Find where the given text appears and provide that cell's center as (X, Y) coordinate. 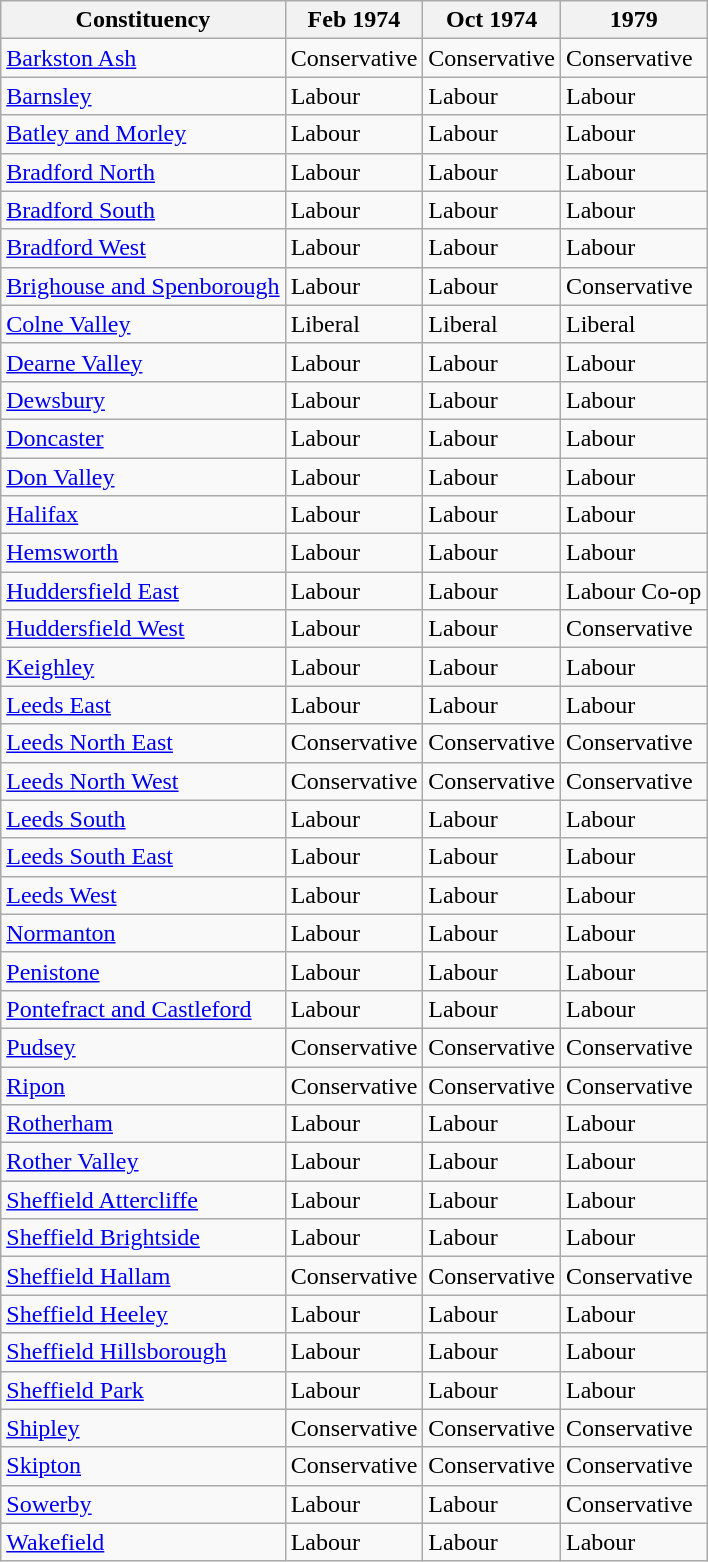
Don Valley (143, 477)
Normanton (143, 933)
Bradford South (143, 210)
Leeds West (143, 895)
Sheffield Attercliffe (143, 1200)
Constituency (143, 20)
Sheffield Park (143, 1390)
Labour Co-op (634, 591)
Brighouse and Spenborough (143, 286)
Huddersfield East (143, 591)
Halifax (143, 515)
Barnsley (143, 96)
Doncaster (143, 438)
Leeds North East (143, 743)
Sheffield Hallam (143, 1276)
Sheffield Brightside (143, 1238)
Feb 1974 (354, 20)
Batley and Morley (143, 134)
Barkston Ash (143, 58)
Leeds South (143, 819)
Sheffield Heeley (143, 1314)
Dearne Valley (143, 362)
Bradford West (143, 248)
Leeds North West (143, 781)
Hemsworth (143, 553)
Pudsey (143, 1047)
Penistone (143, 971)
Shipley (143, 1428)
1979 (634, 20)
Huddersfield West (143, 629)
Dewsbury (143, 400)
Keighley (143, 667)
Leeds South East (143, 857)
Colne Valley (143, 324)
Sowerby (143, 1504)
Rotherham (143, 1124)
Oct 1974 (492, 20)
Leeds East (143, 705)
Wakefield (143, 1542)
Rother Valley (143, 1162)
Pontefract and Castleford (143, 1009)
Sheffield Hillsborough (143, 1352)
Skipton (143, 1466)
Bradford North (143, 172)
Ripon (143, 1085)
